Search for the cell housing the specified text and yield its (x, y) center coordinate. 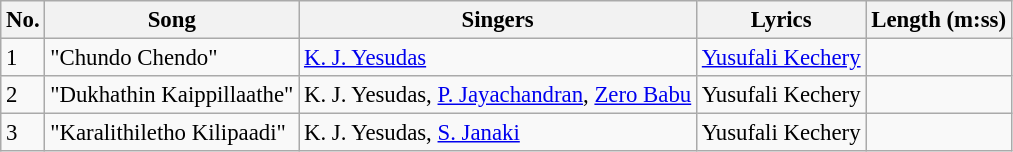
No. (23, 20)
2 (23, 95)
Song (172, 20)
"Dukhathin Kaippillaathe" (172, 95)
K. J. Yesudas, P. Jayachandran, Zero Babu (498, 95)
K. J. Yesudas, S. Janaki (498, 133)
3 (23, 133)
Length (m:ss) (938, 20)
Singers (498, 20)
"Chundo Chendo" (172, 58)
"Karalithiletho Kilipaadi" (172, 133)
Lyrics (782, 20)
1 (23, 58)
K. J. Yesudas (498, 58)
